Locate the cell with the specified text and output its [x, y] center coordinate. 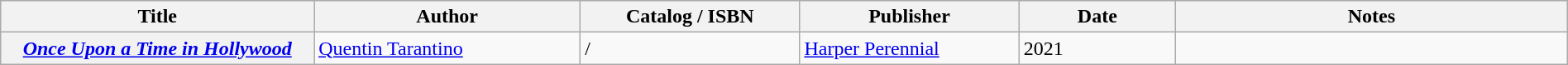
Notes [1372, 17]
Harper Perennial [910, 48]
Author [447, 17]
Date [1097, 17]
Title [157, 17]
Quentin Tarantino [447, 48]
Publisher [910, 17]
/ [690, 48]
2021 [1097, 48]
Catalog / ISBN [690, 17]
Once Upon a Time in Hollywood [157, 48]
